Pinpoint the cell where the given text exists, returning its [X, Y] midpoint coordinate. 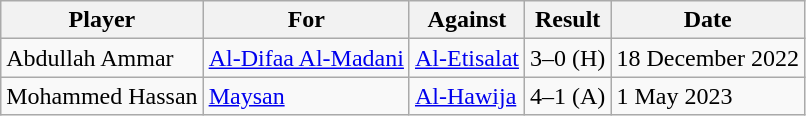
Al-Difaa Al-Madani [306, 58]
Player [102, 20]
Result [567, 20]
4–1 (A) [567, 96]
Mohammed Hassan [102, 96]
Al-Etisalat [466, 58]
Maysan [306, 96]
1 May 2023 [708, 96]
Abdullah Ammar [102, 58]
For [306, 20]
Date [708, 20]
3–0 (H) [567, 58]
Al-Hawija [466, 96]
Against [466, 20]
18 December 2022 [708, 58]
